For the text-containing cell, return its midpoint in (X, Y) coordinate format. 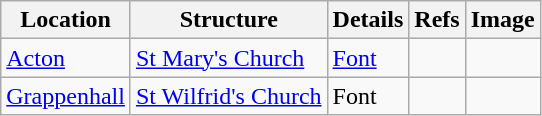
Grappenhall (66, 96)
Location (66, 20)
Image (502, 20)
Structure (228, 20)
Refs (437, 20)
St Wilfrid's Church (228, 96)
Details (368, 20)
St Mary's Church (228, 58)
Acton (66, 58)
